Detect which cell encompasses the target text, then output its (x, y) center coordinate. 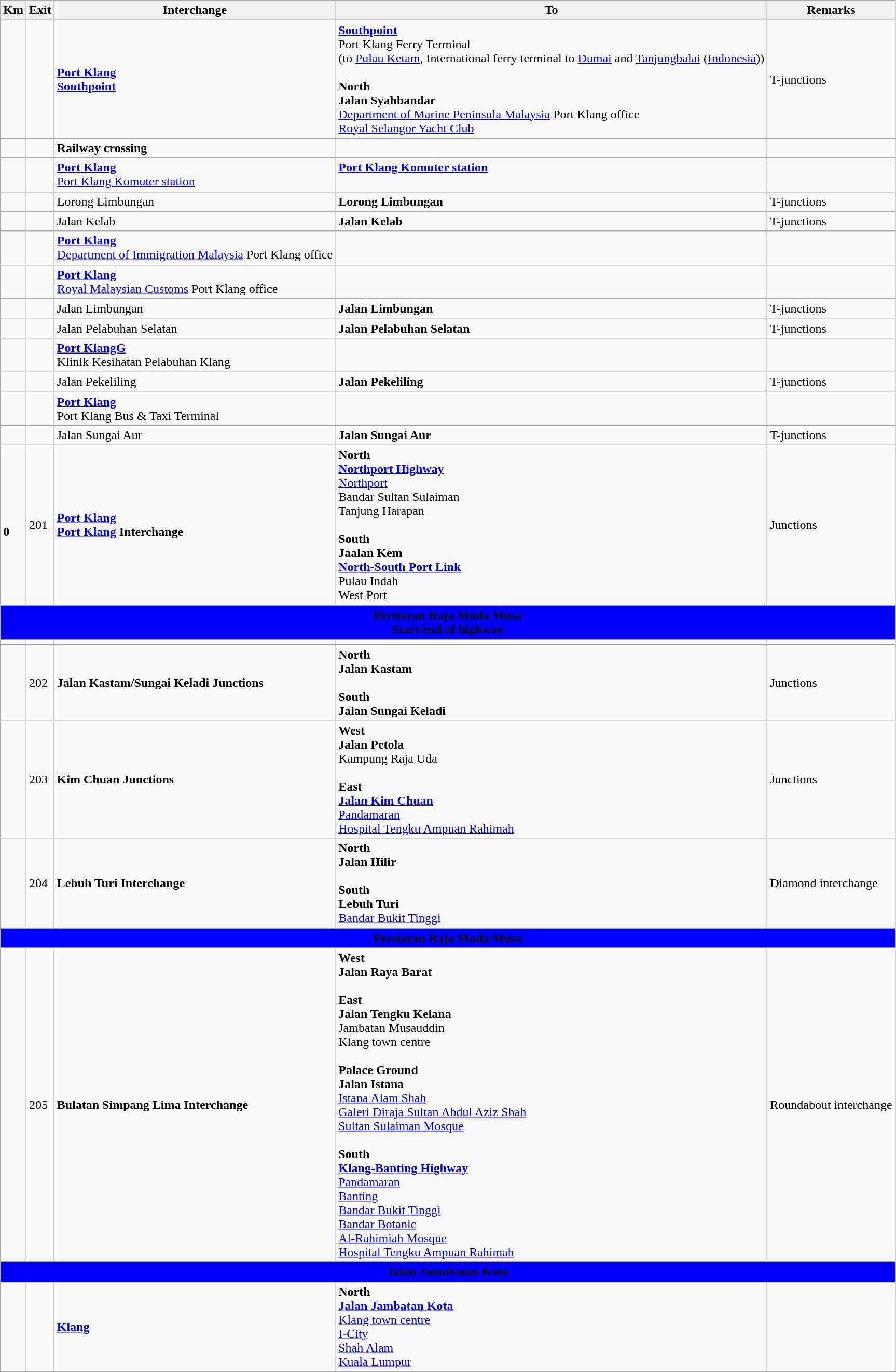
Interchange (195, 10)
To (552, 10)
Diamond interchange (831, 884)
Kim Chuan Junctions (195, 780)
NorthJalan KastamSouthJalan Sungai Keladi (552, 683)
North Northport HighwayNorthport Bandar Sultan SulaimanTanjung HarapanSouthJaalan Kem North-South Port Link Pulau Indah West Port (552, 525)
Port KlangGKlinik Kesihatan Pelabuhan Klang (195, 355)
Port KlangPort Klang Bus & Taxi Terminal (195, 408)
Railway crossing (195, 148)
NorthJalan HilirSouthLebuh TuriBandar Bukit Tinggi (552, 884)
Port KlangDepartment of Immigration Malaysia Port Klang office (195, 248)
0 (13, 525)
Port KlangSouthpoint (195, 79)
Port KlangPort Klang Komuter station (195, 174)
Jalan Kastam/Sungai Keladi Junctions (195, 683)
Roundabout interchange (831, 1105)
WestJalan PetolaKampung Raja UdaEast Jalan Kim ChuanPandamaranHospital Tengku Ampuan Rahimah (552, 780)
Jalan Jamabatan Kota (448, 1272)
Km (13, 10)
205 (40, 1105)
203 (40, 780)
Lebuh Turi Interchange (195, 884)
Exit (40, 10)
North Jalan Jambatan Kota Klang town centre I-City Shah Alam Kuala Lumpur (552, 1327)
Bulatan Simpang Lima Interchange (195, 1105)
Persiaran Raja Muda MusaStart/end of highway (448, 622)
202 (40, 683)
204 (40, 884)
Port KlangRoyal Malaysian Customs Port Klang office (195, 281)
Port Klang Komuter station (552, 174)
Port KlangPort Klang Interchange (195, 525)
Persiaran Raja Muda Musa (448, 938)
Klang (195, 1327)
Remarks (831, 10)
201 (40, 525)
